Pinpoint the cell where the given text exists, returning its (X, Y) midpoint coordinate. 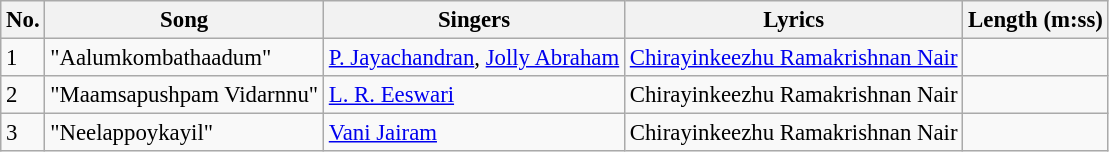
"Neelappoykayil" (184, 133)
P. Jayachandran, Jolly Abraham (474, 58)
3 (23, 133)
L. R. Eeswari (474, 95)
1 (23, 58)
"Maamsapushpam Vidarnnu" (184, 95)
Vani Jairam (474, 133)
No. (23, 20)
2 (23, 95)
Singers (474, 20)
"Aalumkombathaadum" (184, 58)
Lyrics (793, 20)
Length (m:ss) (1036, 20)
Song (184, 20)
